From the cell containing the given text, extract its center point as (X, Y) coordinate. 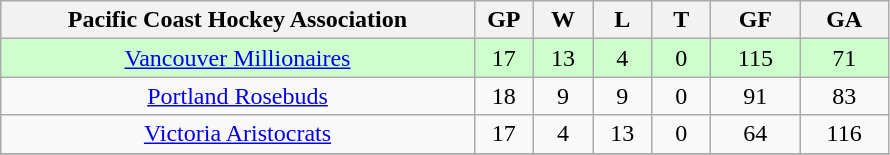
L (622, 20)
Victoria Aristocrats (238, 134)
91 (756, 96)
GP (504, 20)
Portland Rosebuds (238, 96)
115 (756, 58)
83 (844, 96)
Vancouver Millionaires (238, 58)
116 (844, 134)
T (682, 20)
W (562, 20)
64 (756, 134)
GA (844, 20)
GF (756, 20)
71 (844, 58)
18 (504, 96)
Pacific Coast Hockey Association (238, 20)
